Identify which cell holds the provided text, then report its (X, Y) central coordinate. 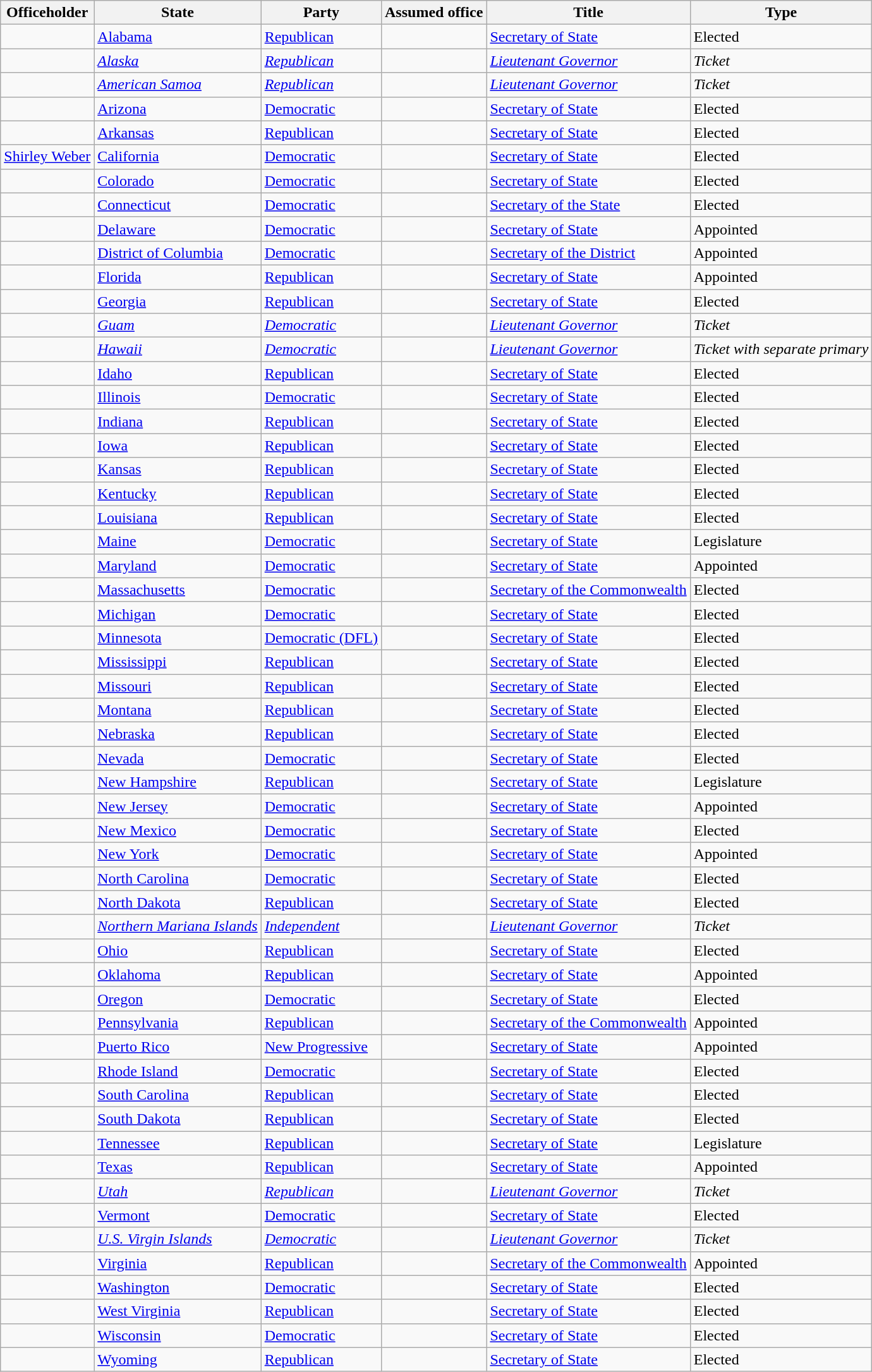
Ticket with separate primary (781, 349)
New Progressive (321, 1047)
Guam (178, 325)
Vermont (178, 1215)
Louisiana (178, 518)
U.S. Virgin Islands (178, 1239)
New Jersey (178, 806)
American Samoa (178, 85)
Georgia (178, 301)
Party (321, 13)
Delaware (178, 229)
Title (588, 13)
Independent (321, 926)
Assumed office (433, 13)
New Hampshire (178, 782)
Indiana (178, 422)
Maryland (178, 566)
Michigan (178, 614)
Illinois (178, 398)
Idaho (178, 373)
Mississippi (178, 662)
Oklahoma (178, 974)
Colorado (178, 181)
Maine (178, 542)
South Dakota (178, 1119)
Nebraska (178, 734)
Alabama (178, 37)
Missouri (178, 686)
Arkansas (178, 133)
Montana (178, 710)
Massachusetts (178, 590)
Pennsylvania (178, 1023)
Ohio (178, 950)
West Virginia (178, 1311)
Iowa (178, 446)
Wyoming (178, 1359)
Puerto Rico (178, 1047)
Shirley Weber (47, 157)
Arizona (178, 109)
Connecticut (178, 205)
State (178, 13)
North Carolina (178, 878)
Utah (178, 1191)
Florida (178, 277)
Nevada (178, 758)
Type (781, 13)
North Dakota (178, 902)
Texas (178, 1167)
Minnesota (178, 638)
Officeholder (47, 13)
New York (178, 854)
Secretary of the District (588, 253)
New Mexico (178, 830)
District of Columbia (178, 253)
Wisconsin (178, 1335)
Virginia (178, 1263)
Tennessee (178, 1143)
Northern Mariana Islands (178, 926)
Kentucky (178, 494)
Kansas (178, 470)
Democratic (DFL) (321, 638)
Hawaii (178, 349)
Alaska (178, 61)
Secretary of the State (588, 205)
Washington (178, 1287)
Rhode Island (178, 1071)
Oregon (178, 999)
California (178, 157)
South Carolina (178, 1095)
